Output the (X, Y) coordinate of the center of the cell containing the given text.  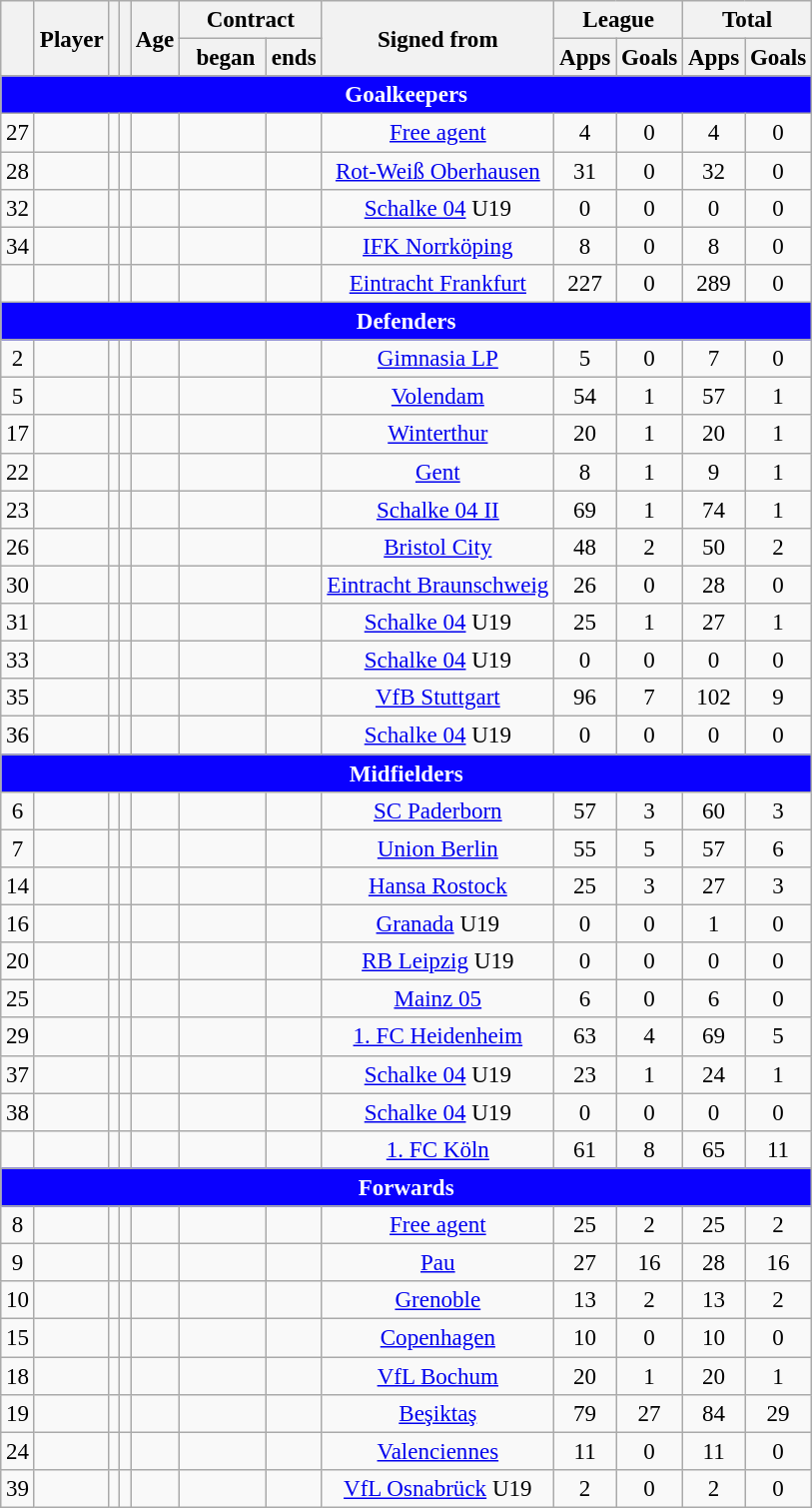
74 (714, 510)
IFK Norrköping (437, 246)
League (619, 20)
RB Leipzig U19 (437, 961)
14 (18, 886)
17 (18, 435)
18 (18, 1376)
VfB Stuttgart (437, 698)
Copenhagen (437, 1338)
Pau (437, 1263)
37 (18, 1074)
1. FC Köln (437, 1150)
34 (18, 246)
Mainz 05 (437, 999)
63 (585, 1037)
84 (714, 1414)
96 (585, 698)
began (224, 58)
65 (714, 1150)
289 (714, 284)
SC Paderborn (437, 811)
VfL Osnabrück U19 (437, 1489)
227 (585, 284)
36 (18, 736)
Midfielders (406, 773)
Eintracht Frankfurt (437, 284)
VfL Bochum (437, 1376)
Eintracht Braunschweig (437, 585)
79 (585, 1414)
15 (18, 1338)
Player (72, 38)
60 (714, 811)
33 (18, 661)
Beşiktaş (437, 1414)
ends (294, 58)
Gent (437, 472)
Forwards (406, 1187)
54 (585, 397)
30 (18, 585)
22 (18, 472)
102 (714, 698)
Union Berlin (437, 848)
Grenoble (437, 1300)
Contract (251, 20)
Volendam (437, 397)
61 (585, 1150)
Defenders (406, 322)
Schalke 04 II (437, 510)
Goalkeepers (406, 95)
19 (18, 1414)
Hansa Rostock (437, 886)
Rot-Weiß Oberhausen (437, 171)
Winterthur (437, 435)
Signed from (437, 38)
Bristol City (437, 548)
Total (747, 20)
55 (585, 848)
Gimnasia LP (437, 359)
38 (18, 1112)
48 (585, 548)
35 (18, 698)
Age (156, 38)
Granada U19 (437, 924)
1. FC Heidenheim (437, 1037)
39 (18, 1489)
50 (714, 548)
Valenciennes (437, 1451)
